Pinpoint the cell where the given text exists, returning its (x, y) midpoint coordinate. 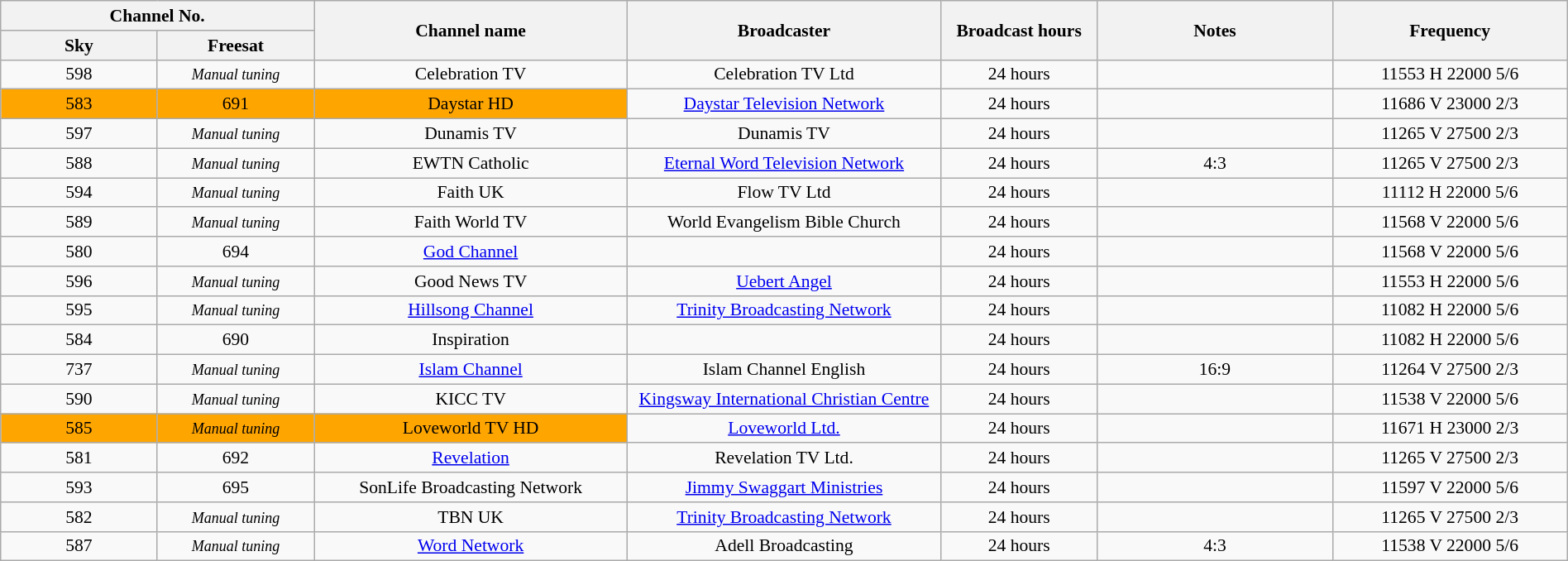
16:9 (1215, 370)
584 (79, 340)
Eternal Word Television Network (784, 163)
Islam Channel English (784, 370)
Word Network (471, 546)
590 (79, 399)
597 (79, 134)
691 (235, 104)
598 (79, 74)
Channel name (471, 30)
Notes (1215, 30)
Loveworld Ltd. (784, 429)
KICC TV (471, 399)
690 (235, 340)
Inspiration (471, 340)
737 (79, 370)
580 (79, 252)
11112 H 22000 5/6 (1450, 193)
God Channel (471, 252)
Freesat (235, 46)
Channel No. (157, 16)
Islam Channel (471, 370)
World Evangelism Bible Church (784, 223)
594 (79, 193)
Uebert Angel (784, 281)
Flow TV Ltd (784, 193)
11671 H 23000 2/3 (1450, 429)
SonLife Broadcasting Network (471, 487)
Faith World TV (471, 223)
Sky (79, 46)
596 (79, 281)
EWTN Catholic (471, 163)
11686 V 23000 2/3 (1450, 104)
Daystar HD (471, 104)
Broadcast hours (1019, 30)
Frequency (1450, 30)
Broadcaster (784, 30)
692 (235, 458)
588 (79, 163)
Adell Broadcasting (784, 546)
587 (79, 546)
589 (79, 223)
Daystar Television Network (784, 104)
Revelation (471, 458)
Faith UK (471, 193)
585 (79, 429)
595 (79, 310)
695 (235, 487)
Good News TV (471, 281)
Jimmy Swaggart Ministries (784, 487)
581 (79, 458)
Loveworld TV HD (471, 429)
Hillsong Channel (471, 310)
Celebration TV Ltd (784, 74)
Revelation TV Ltd. (784, 458)
582 (79, 517)
694 (235, 252)
11264 V 27500 2/3 (1450, 370)
583 (79, 104)
Kingsway International Christian Centre (784, 399)
TBN UK (471, 517)
11597 V 22000 5/6 (1450, 487)
Celebration TV (471, 74)
593 (79, 487)
